Provide the [X, Y] coordinate of the cell's center where the given text is located.  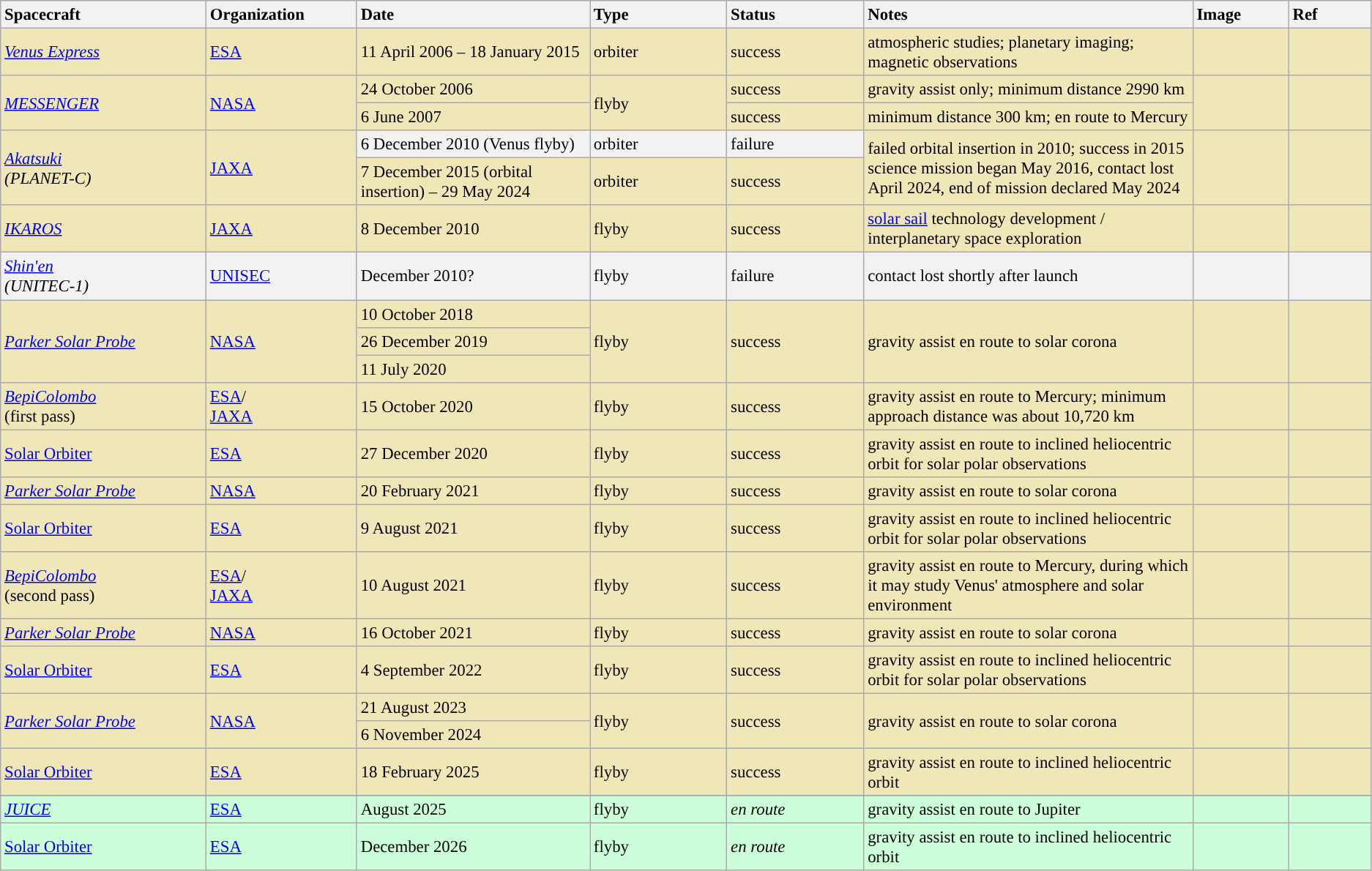
6 November 2024 [473, 735]
UNISEC [282, 277]
15 October 2020 [473, 405]
Notes [1028, 15]
JUICE [104, 810]
gravity assist only; minimum distance 2990 km [1028, 89]
December 2026 [473, 848]
Ref [1330, 15]
11 April 2006 – 18 January 2015 [473, 53]
4 September 2022 [473, 670]
Date [473, 15]
August 2025 [473, 810]
IKAROS [104, 228]
10 August 2021 [473, 586]
BepiColombo(first pass) [104, 405]
7 December 2015 (orbital insertion) – 29 May 2024 [473, 182]
gravity assist en route to Jupiter [1028, 810]
failed orbital insertion in 2010; success in 2015science mission began May 2016, contact lost April 2024, end of mission declared May 2024 [1028, 168]
solar sail technology development / interplanetary space exploration [1028, 228]
6 June 2007 [473, 117]
Status [795, 15]
8 December 2010 [473, 228]
MESSENGER [104, 102]
16 October 2021 [473, 632]
11 July 2020 [473, 369]
BepiColombo(second pass) [104, 586]
18 February 2025 [473, 773]
9 August 2021 [473, 528]
gravity assist en route to Mercury; minimum approach distance was about 10,720 km [1028, 405]
20 February 2021 [473, 491]
Spacecraft [104, 15]
Image [1240, 15]
Type [659, 15]
December 2010? [473, 277]
minimum distance 300 km; en route to Mercury [1028, 117]
Akatsuki(PLANET-C) [104, 168]
contact lost shortly after launch [1028, 277]
Shin'en(UNITEC-1) [104, 277]
26 December 2019 [473, 341]
24 October 2006 [473, 89]
10 October 2018 [473, 314]
Venus Express [104, 53]
atmospheric studies; planetary imaging; magnetic observations [1028, 53]
27 December 2020 [473, 454]
6 December 2010 (Venus flyby) [473, 144]
21 August 2023 [473, 708]
gravity assist en route to Mercury, during which it may study Venus' atmosphere and solar environment [1028, 586]
Organization [282, 15]
